Pinpoint the cell where the given text exists, returning its [x, y] midpoint coordinate. 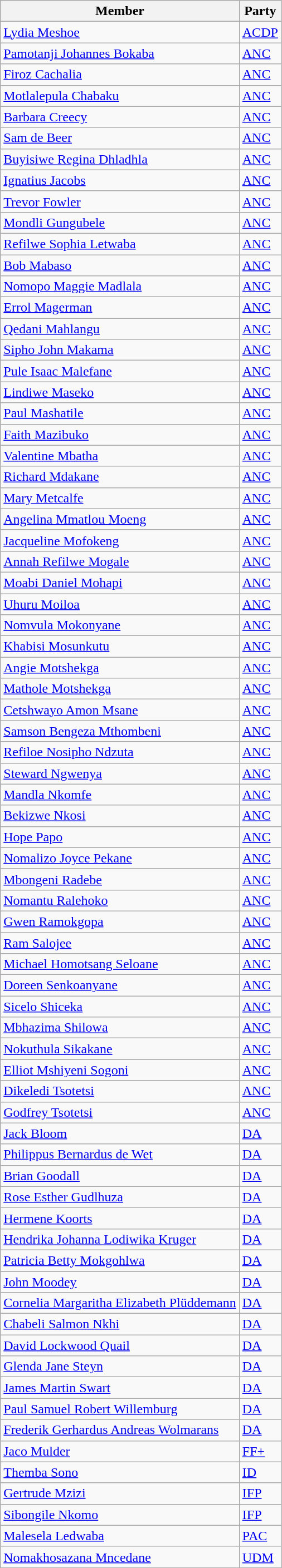
ID [260, 1472]
Mary Metcalfe [120, 498]
Sibongile Nkomo [120, 1515]
FF+ [260, 1451]
Steward Ngwenya [120, 773]
Errol Magerman [120, 308]
Gertrude Mzizi [120, 1493]
Ram Salojee [120, 943]
Mbongeni Radebe [120, 879]
Motlalepula Chabaku [120, 96]
Buyisiwe Regina Dhladhla [120, 159]
Samson Bengeza Mthombeni [120, 731]
Refilwe Sophia Letwaba [120, 244]
Ignatius Jacobs [120, 180]
Gwen Ramokgopa [120, 921]
Chabeli Salmon Nkhi [120, 1324]
Uhuru Moiloa [120, 604]
Nomantu Ralehoko [120, 900]
Qedani Mahlangu [120, 329]
Faith Mazibuko [120, 435]
Glenda Jane Steyn [120, 1367]
Brian Goodall [120, 1176]
Jack Bloom [120, 1133]
Firoz Cachalia [120, 75]
Elliot Mshiyeni Sogoni [120, 1070]
Jacqueline Mofokeng [120, 540]
Patricia Betty Mokgohlwa [120, 1260]
Nomvula Mokonyane [120, 625]
Jaco Mulder [120, 1451]
Mondli Gungubele [120, 223]
Valentine Mbatha [120, 456]
Refiloe Nosipho Ndzuta [120, 752]
Party [260, 11]
Doreen Senkoanyane [120, 985]
Annah Refilwe Mogale [120, 561]
UDM [260, 1557]
Mandla Nkomfe [120, 795]
Pamotanji Johannes Bokaba [120, 53]
Sipho John Makama [120, 350]
Malesela Ledwaba [120, 1536]
Angie Motshekga [120, 668]
Lindiwe Maseko [120, 392]
Mathole Motshekga [120, 689]
Godfrey Tsotetsi [120, 1112]
Bekizwe Nkosi [120, 816]
Nomopo Maggie Madlala [120, 287]
Pule Isaac Malefane [120, 371]
Lydia Meshoe [120, 32]
Bob Mabaso [120, 265]
Nomalizo Joyce Pekane [120, 858]
Angelina Mmatlou Moeng [120, 519]
Cetshwayo Amon Msane [120, 710]
Rose Esther Gudlhuza [120, 1197]
Paul Samuel Robert Willemburg [120, 1409]
Cornelia Margaritha Elizabeth Plüddemann [120, 1303]
Hendrika Johanna Lodiwika Kruger [120, 1239]
Khabisi Mosunkutu [120, 647]
Richard Mdakane [120, 477]
Sam de Beer [120, 138]
James Martin Swart [120, 1388]
Moabi Daniel Mohapi [120, 583]
Dikeledi Tsotetsi [120, 1091]
Michael Homotsang Seloane [120, 964]
ACDP [260, 32]
Hope Papo [120, 837]
Nomakhosazana Mncedane [120, 1557]
PAC [260, 1536]
Mbhazima Shilowa [120, 1028]
Philippus Bernardus de Wet [120, 1155]
Themba Sono [120, 1472]
Frederik Gerhardus Andreas Wolmarans [120, 1430]
Barbara Creecy [120, 117]
John Moodey [120, 1281]
Trevor Fowler [120, 201]
Nokuthula Sikakane [120, 1049]
Paul Mashatile [120, 413]
Member [120, 11]
David Lockwood Quail [120, 1345]
Sicelo Shiceka [120, 1007]
Hermene Koorts [120, 1218]
